From the cell containing the given text, extract its center point as (x, y) coordinate. 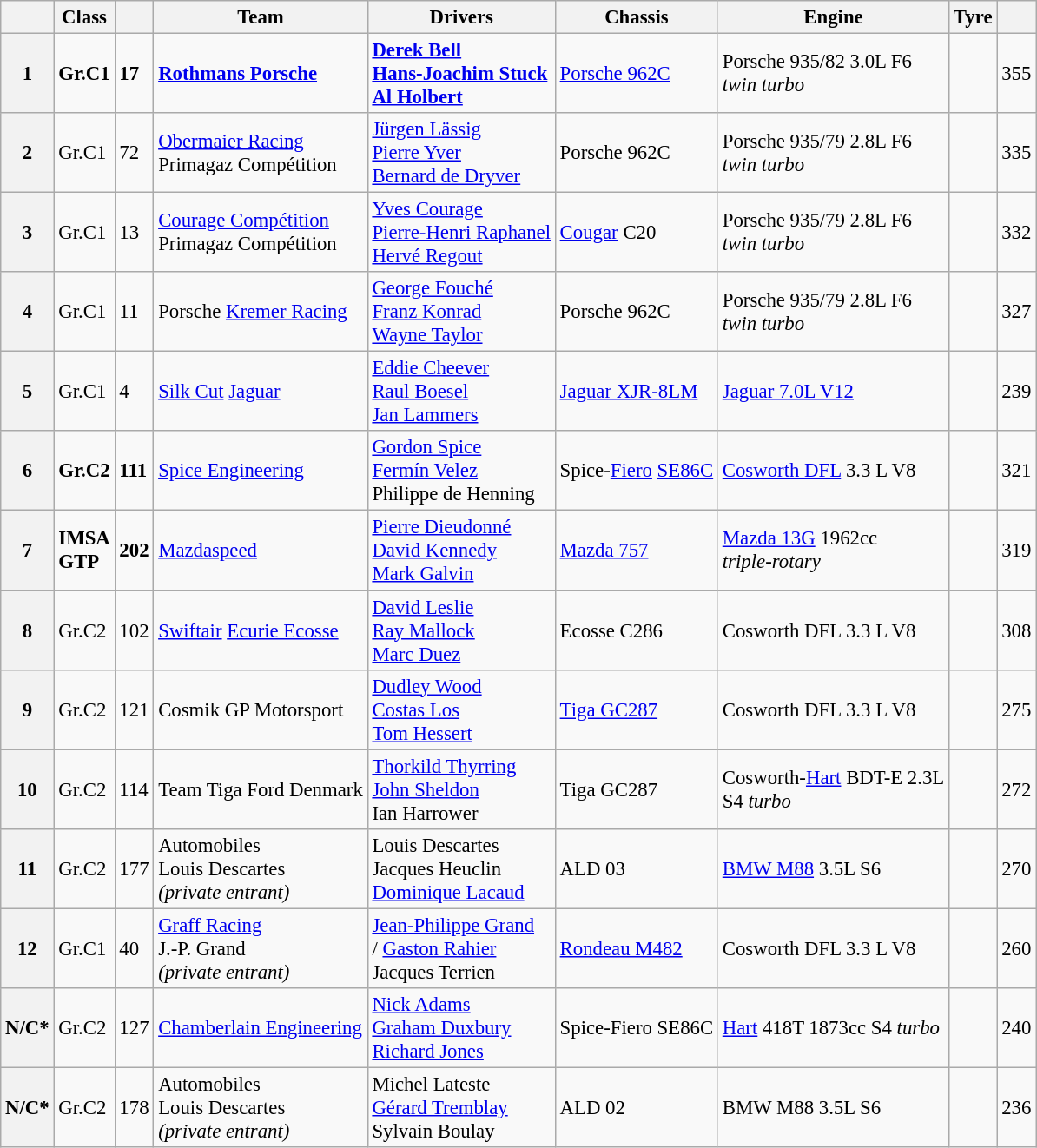
308 (1016, 630)
Mazdaspeed (261, 551)
Chassis (636, 17)
Derek Bell Hans-Joachim Stuck Al Holbert (461, 74)
Eddie Cheever Raul Boesel Jan Lammers (461, 392)
127 (134, 1028)
Engine (833, 17)
Pierre Dieudonné David Kennedy Mark Galvin (461, 551)
102 (134, 630)
13 (134, 233)
Yves Courage Pierre-Henri Raphanel Hervé Regout (461, 233)
121 (134, 709)
Gordon Spice Fermín Velez Philippe de Henning (461, 471)
Graff Racing J.-P. Grand(private entrant) (261, 948)
236 (1016, 1107)
Swiftair Ecurie Ecosse (261, 630)
Drivers (461, 17)
239 (1016, 392)
Dudley Wood Costas Los Tom Hessert (461, 709)
Porsche Kremer Racing (261, 312)
Tyre (973, 17)
177 (134, 868)
Team Tiga Ford Denmark (261, 789)
6 (28, 471)
IMSAGTP (84, 551)
Jaguar 7.0L V12 (833, 392)
2 (28, 153)
ALD 03 (636, 868)
Obermaier Racing Primagaz Compétition (261, 153)
202 (134, 551)
17 (134, 74)
Nick Adams Graham Duxbury Richard Jones (461, 1028)
Mazda 757 (636, 551)
275 (1016, 709)
George Fouché Franz Konrad Wayne Taylor (461, 312)
72 (134, 153)
270 (1016, 868)
40 (134, 948)
Cosworth-Hart BDT-E 2.3LS4 turbo (833, 789)
Silk Cut Jaguar (261, 392)
Rondeau M482 (636, 948)
Team (261, 17)
319 (1016, 551)
Porsche 935/82 3.0L F6twin turbo (833, 74)
Cougar C20 (636, 233)
8 (28, 630)
David Leslie Ray Mallock Marc Duez (461, 630)
Cosmik GP Motorsport (261, 709)
1 (28, 74)
Louis Descartes Jacques Heuclin Dominique Lacaud (461, 868)
Class (84, 17)
260 (1016, 948)
12 (28, 948)
Ecosse C286 (636, 630)
Chamberlain Engineering (261, 1028)
9 (28, 709)
240 (1016, 1028)
272 (1016, 789)
Thorkild Thyrring John Sheldon Ian Harrower (461, 789)
332 (1016, 233)
Michel Lateste Gérard Tremblay Sylvain Boulay (461, 1107)
Hart 418T 1873cc S4 turbo (833, 1028)
355 (1016, 74)
Spice Engineering (261, 471)
5 (28, 392)
10 (28, 789)
Rothmans Porsche (261, 74)
7 (28, 551)
114 (134, 789)
Jaguar XJR-8LM (636, 392)
ALD 02 (636, 1107)
111 (134, 471)
Jean-Philippe Grand/ Gaston Rahier Jacques Terrien (461, 948)
335 (1016, 153)
Courage Compétition Primagaz Compétition (261, 233)
3 (28, 233)
321 (1016, 471)
327 (1016, 312)
178 (134, 1107)
Jürgen Lässig Pierre Yver Bernard de Dryver (461, 153)
Mazda 13G 1962cc triple-rotary (833, 551)
